Detect which cell encompasses the target text, then output its (X, Y) center coordinate. 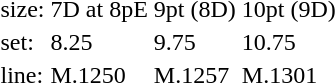
8.25 (99, 42)
9.75 (194, 42)
